Find where the given text appears and provide that cell's center as (X, Y) coordinate. 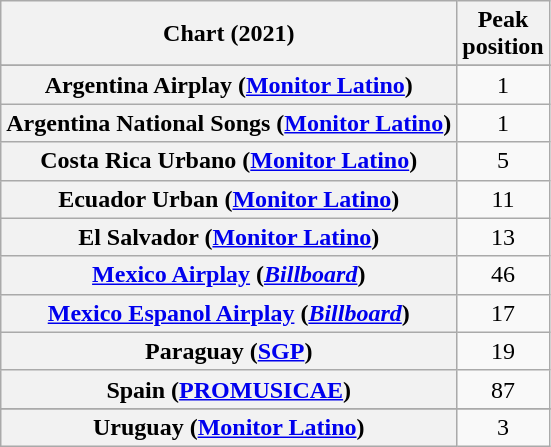
3 (503, 427)
Peakposition (503, 34)
Paraguay (SGP) (229, 351)
Spain (PROMUSICAE) (229, 389)
Argentina National Songs (Monitor Latino) (229, 123)
Ecuador Urban (Monitor Latino) (229, 199)
13 (503, 237)
19 (503, 351)
87 (503, 389)
Mexico Airplay (Billboard) (229, 275)
Argentina Airplay (Monitor Latino) (229, 85)
El Salvador (Monitor Latino) (229, 237)
46 (503, 275)
11 (503, 199)
Chart (2021) (229, 34)
5 (503, 161)
Mexico Espanol Airplay (Billboard) (229, 313)
17 (503, 313)
Costa Rica Urbano (Monitor Latino) (229, 161)
Uruguay (Monitor Latino) (229, 427)
